Provide the (X, Y) coordinate of the cell's center where the given text is located.  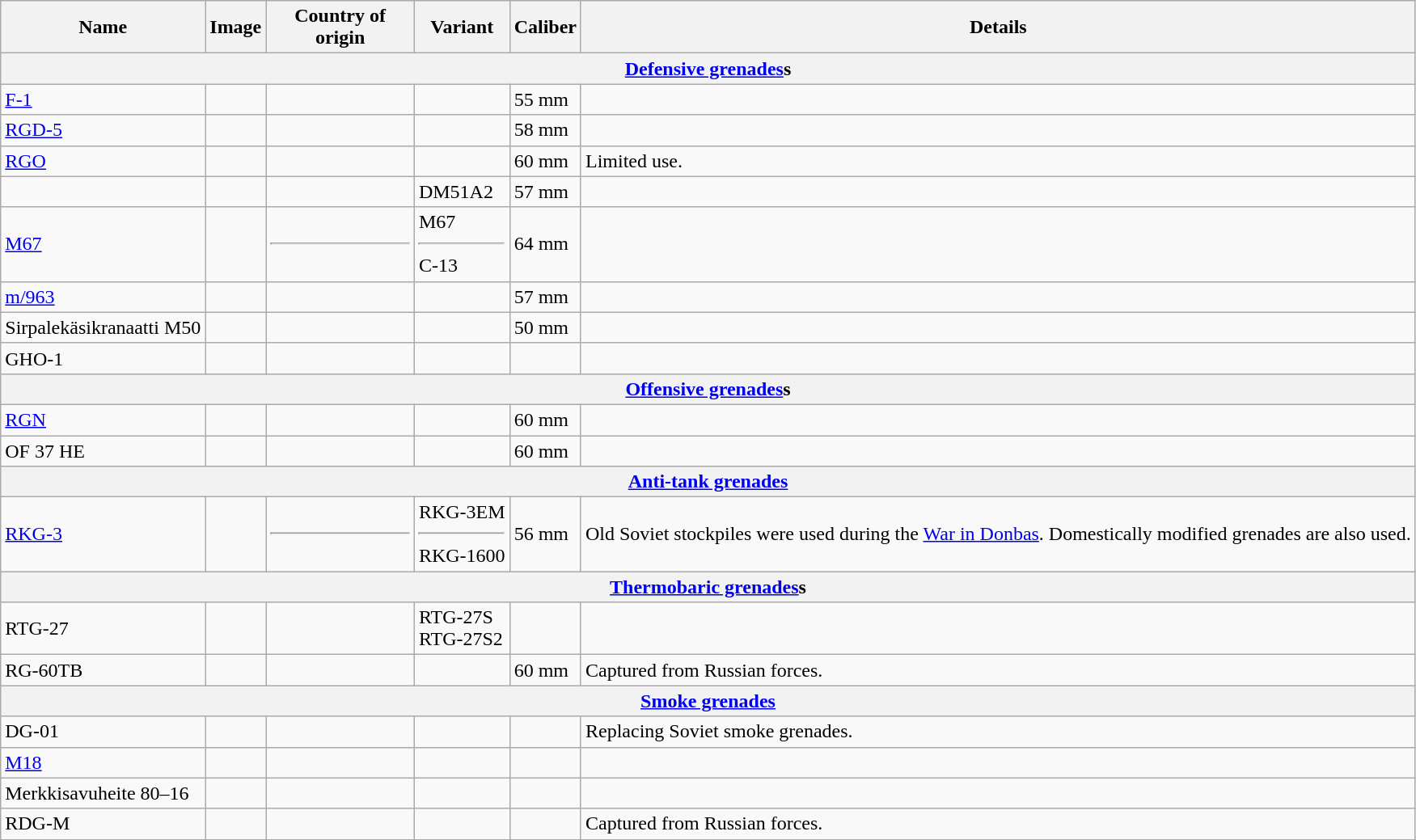
Replacing Soviet smoke grenades. (998, 732)
M67 (104, 244)
RGO (104, 161)
Name (104, 27)
RGD-5 (104, 130)
58 mm (545, 130)
m/963 (104, 297)
Defensive grenadess (708, 69)
Image (236, 27)
RGN (104, 420)
RTG-27 (104, 629)
64 mm (545, 244)
56 mm (545, 534)
RTG-27SRTG-27S2 (462, 629)
Thermobaric grenadess (708, 587)
50 mm (545, 327)
Smoke grenades (708, 701)
Merkkisavuheite 80–16 (104, 793)
Caliber (545, 27)
RKG-3EMRKG-1600 (462, 534)
Variant (462, 27)
RDG-M (104, 824)
Offensive grenadess (708, 389)
Anti-tank grenades (708, 482)
F-1 (104, 99)
DM51A2 (462, 192)
Limited use. (998, 161)
Country of origin (340, 27)
RG-60TB (104, 670)
OF 37 HE (104, 450)
55 mm (545, 99)
RKG-3 (104, 534)
M18 (104, 762)
GHO-1 (104, 358)
Old Soviet stockpiles were used during the War in Donbas. Domestically modified grenades are also used. (998, 534)
Sirpalekäsikranaatti M50 (104, 327)
DG-01 (104, 732)
M67C-13 (462, 244)
Details (998, 27)
